Detect which cell encompasses the target text, then output its (X, Y) center coordinate. 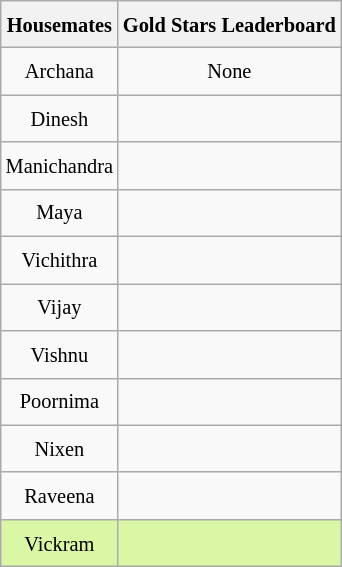
Vichithra (60, 260)
None (230, 72)
Dinesh (60, 118)
Poornima (60, 402)
Housemates (60, 24)
Nixen (60, 448)
Manichandra (60, 166)
Raveena (60, 496)
Vishnu (60, 354)
Vickram (60, 542)
Archana (60, 72)
Maya (60, 212)
Gold Stars Leaderboard (230, 24)
Vijay (60, 306)
